Pinpoint the cell where the given text exists, returning its [x, y] midpoint coordinate. 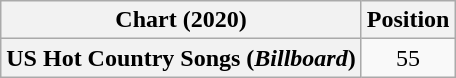
Chart (2020) [181, 20]
Position [408, 20]
55 [408, 58]
US Hot Country Songs (Billboard) [181, 58]
